Extract the [x, y] coordinate from the center of the cell holding the provided text.  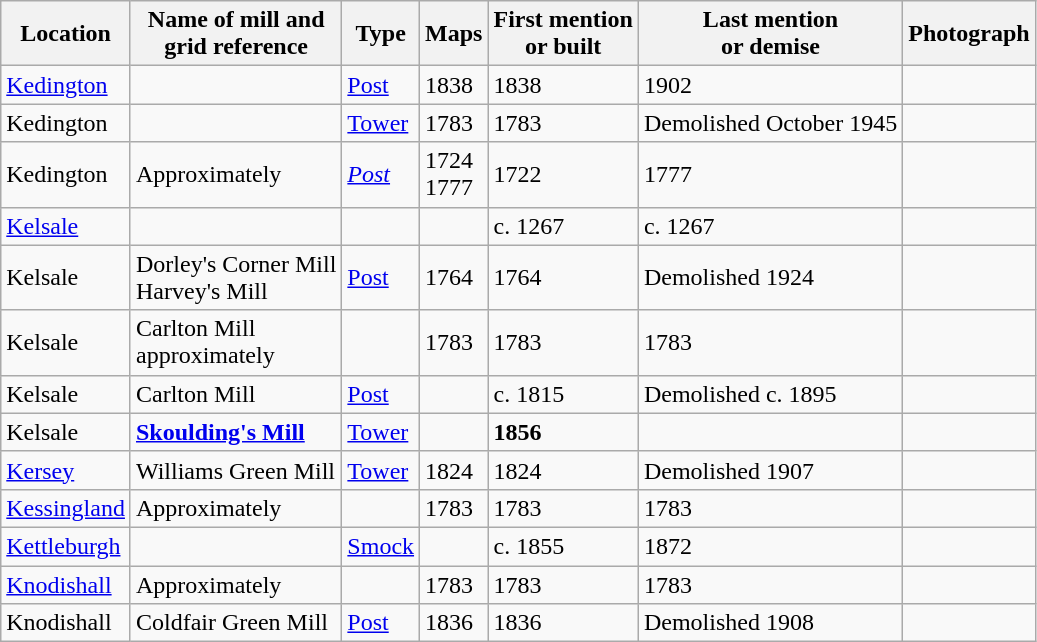
Carlton Mill [236, 394]
Skoulding's Mill [236, 432]
Coldfair Green Mill [236, 623]
1872 [770, 546]
Demolished 1907 [770, 470]
Last mention or demise [770, 34]
Kettleburgh [66, 546]
Smock [381, 546]
Type [381, 34]
Demolished 1924 [770, 278]
Kersey [66, 470]
Location [66, 34]
1777 [770, 174]
Carlton Millapproximately [236, 342]
17241777 [454, 174]
1902 [770, 85]
Demolished 1908 [770, 623]
1722 [563, 174]
Photograph [969, 34]
Dorley's Corner MillHarvey's Mill [236, 278]
1856 [563, 432]
Demolished October 1945 [770, 123]
Maps [454, 34]
Williams Green Mill [236, 470]
First mentionor built [563, 34]
Demolished c. 1895 [770, 394]
c. 1815 [563, 394]
c. 1855 [563, 546]
Name of mill andgrid reference [236, 34]
Kessingland [66, 508]
